Find where the given text appears and provide that cell's center as (x, y) coordinate. 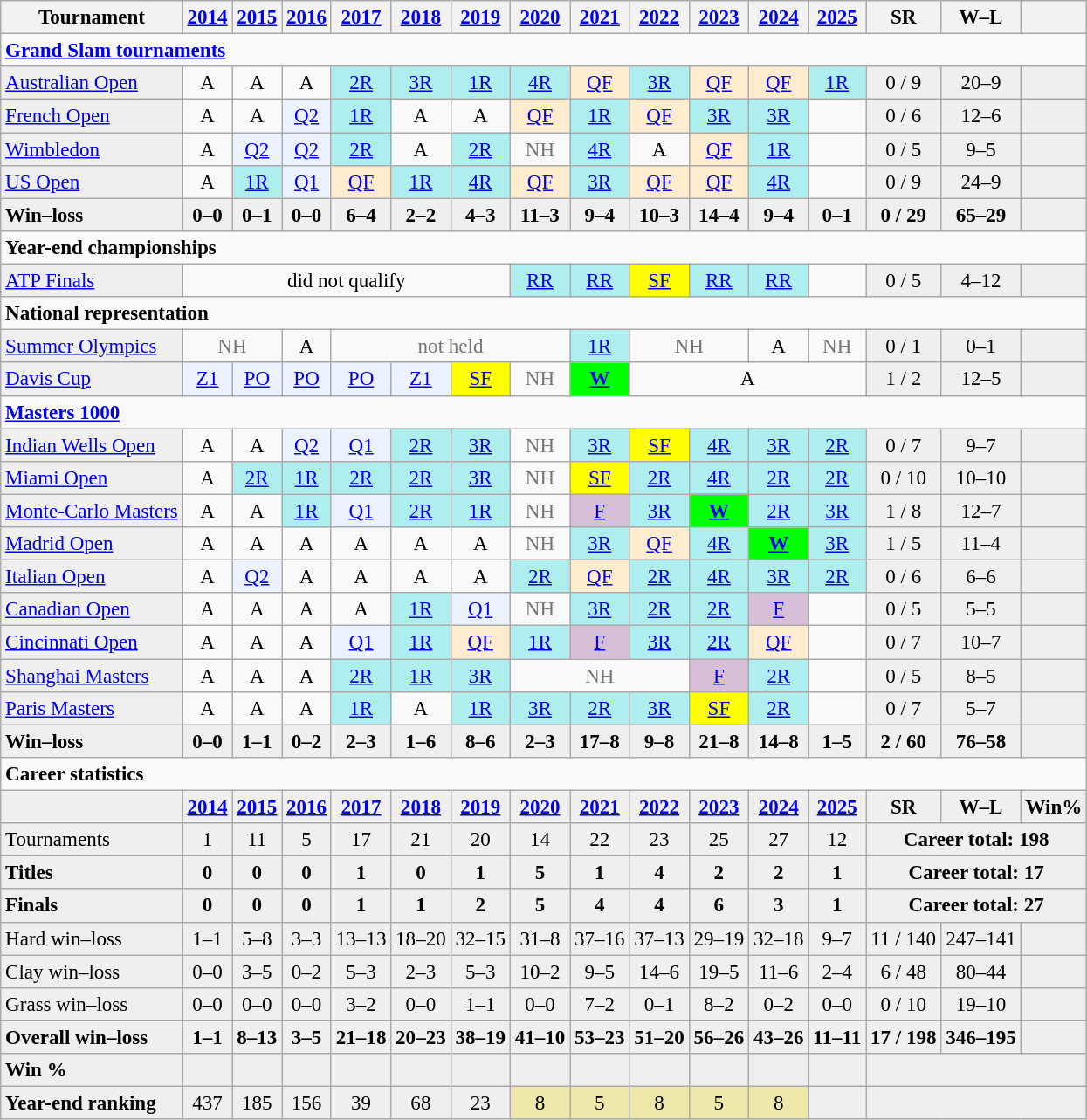
Shanghai Masters (92, 676)
8–6 (480, 741)
14–8 (779, 741)
did not qualify (346, 281)
Career total: 27 (976, 906)
Cincinnati Open (92, 642)
56–26 (719, 1037)
Career statistics (544, 774)
Clay win–loss (92, 972)
11 (257, 840)
Year-end championships (544, 248)
Australian Open (92, 83)
437 (208, 1103)
247–141 (981, 938)
14–6 (659, 972)
Indian Wells Open (92, 445)
8–13 (257, 1037)
1 / 8 (904, 511)
53–23 (600, 1037)
6–6 (981, 577)
1 / 2 (904, 380)
Masters 1000 (544, 412)
ATP Finals (92, 281)
3–3 (307, 938)
17 (361, 840)
10–2 (540, 972)
43–26 (779, 1037)
10–3 (659, 215)
Year-end ranking (92, 1103)
21–18 (361, 1037)
1–6 (421, 741)
51–20 (659, 1037)
156 (307, 1103)
Davis Cup (92, 380)
17–8 (600, 741)
1 / 5 (904, 544)
Career total: 198 (976, 840)
10–10 (981, 478)
Tournament (92, 17)
Overall win–loss (92, 1037)
29–19 (719, 938)
11–4 (981, 544)
11–6 (779, 972)
2–4 (837, 972)
21 (421, 840)
Monte-Carlo Masters (92, 511)
National representation (544, 313)
3–2 (361, 1005)
US Open (92, 182)
Miami Open (92, 478)
68 (421, 1103)
76–58 (981, 741)
13–13 (361, 938)
Madrid Open (92, 544)
32–18 (779, 938)
Win% (1054, 807)
18–20 (421, 938)
Hard win–loss (92, 938)
38–19 (480, 1037)
11–3 (540, 215)
4–12 (981, 281)
20–9 (981, 83)
12–7 (981, 511)
12–5 (981, 380)
32–15 (480, 938)
French Open (92, 116)
9–8 (659, 741)
0 / 29 (904, 215)
12–6 (981, 116)
Win % (92, 1070)
31–8 (540, 938)
5–5 (981, 609)
Italian Open (92, 577)
14 (540, 840)
185 (257, 1103)
39 (361, 1103)
6 (719, 906)
3 (779, 906)
5–8 (257, 938)
Wimbledon (92, 149)
5–7 (981, 709)
8–5 (981, 676)
10–7 (981, 642)
20–23 (421, 1037)
Canadian Open (92, 609)
11 / 140 (904, 938)
Summer Olympics (92, 347)
Grand Slam tournaments (544, 51)
22 (600, 840)
Tournaments (92, 840)
11–11 (837, 1037)
Titles (92, 873)
Paris Masters (92, 709)
17 / 198 (904, 1037)
2–2 (421, 215)
65–29 (981, 215)
Finals (92, 906)
21–8 (719, 741)
37–13 (659, 938)
41–10 (540, 1037)
7–2 (600, 1005)
14–4 (719, 215)
2 / 60 (904, 741)
Grass win–loss (92, 1005)
Career total: 17 (976, 873)
80–44 (981, 972)
25 (719, 840)
19–10 (981, 1005)
37–16 (600, 938)
1–5 (837, 741)
27 (779, 840)
19–5 (719, 972)
6–4 (361, 215)
6 / 48 (904, 972)
4–3 (480, 215)
8–2 (719, 1005)
20 (480, 840)
12 (837, 840)
not held (451, 347)
0 / 1 (904, 347)
24–9 (981, 182)
346–195 (981, 1037)
